Return the [X, Y] coordinate for the center point of the cell that contains the specified text.  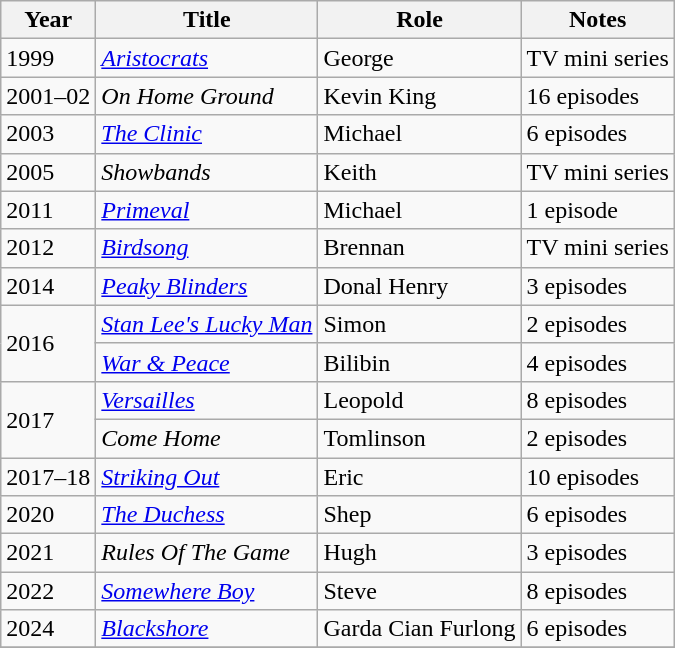
Eric [420, 477]
2005 [48, 172]
Donal Henry [420, 286]
Steve [420, 591]
Primeval [207, 210]
The Duchess [207, 515]
1 episode [598, 210]
Shep [420, 515]
2016 [48, 343]
2003 [48, 134]
Showbands [207, 172]
Peaky Blinders [207, 286]
1999 [48, 58]
4 episodes [598, 362]
Simon [420, 324]
Hugh [420, 553]
Blackshore [207, 629]
Bilibin [420, 362]
Birdsong [207, 248]
2021 [48, 553]
On Home Ground [207, 96]
The Clinic [207, 134]
2017–18 [48, 477]
2011 [48, 210]
2012 [48, 248]
Rules Of The Game [207, 553]
War & Peace [207, 362]
Striking Out [207, 477]
Title [207, 20]
Stan Lee's Lucky Man [207, 324]
2001–02 [48, 96]
Notes [598, 20]
2017 [48, 419]
16 episodes [598, 96]
Leopold [420, 400]
Come Home [207, 438]
Tomlinson [420, 438]
Year [48, 20]
Versailles [207, 400]
Garda Cian Furlong [420, 629]
Brennan [420, 248]
2024 [48, 629]
Somewhere Boy [207, 591]
10 episodes [598, 477]
George [420, 58]
2022 [48, 591]
2020 [48, 515]
2014 [48, 286]
Aristocrats [207, 58]
Kevin King [420, 96]
Keith [420, 172]
Role [420, 20]
